Determine the (x, y) coordinate at the center of the cell enclosing the given text.  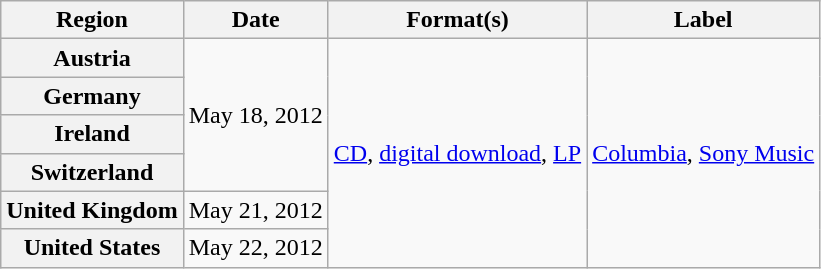
CD, digital download, LP (457, 153)
May 18, 2012 (256, 115)
United Kingdom (92, 210)
Columbia, Sony Music (704, 153)
May 21, 2012 (256, 210)
Date (256, 20)
Switzerland (92, 172)
Austria (92, 58)
Germany (92, 96)
Region (92, 20)
May 22, 2012 (256, 248)
Format(s) (457, 20)
Ireland (92, 134)
Label (704, 20)
United States (92, 248)
